From the cell containing the given text, extract its center point as (x, y) coordinate. 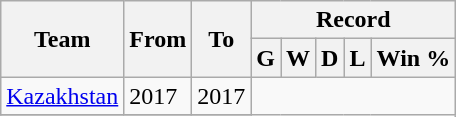
W (298, 58)
L (358, 58)
D (330, 58)
From (158, 39)
Kazakhstan (62, 96)
Record (354, 20)
Win % (414, 58)
To (222, 39)
G (266, 58)
Team (62, 39)
